Return [x, y] of the center of cell containing provided text 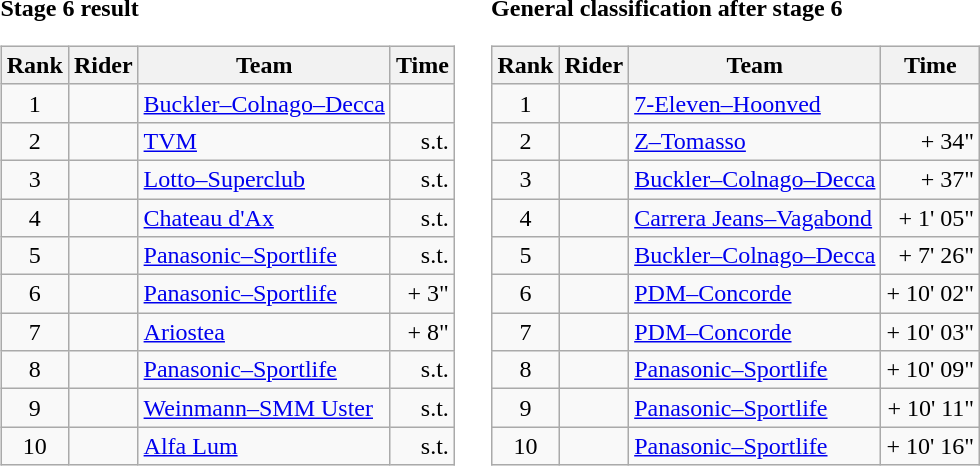
Ariostea [264, 332]
+ 10' 03" [930, 332]
7-Eleven–Hoonved [755, 103]
+ 1' 05" [930, 217]
+ 8" [422, 332]
+ 3" [422, 294]
Lotto–Superclub [264, 179]
+ 37" [930, 179]
Carrera Jeans–Vagabond [755, 217]
Alfa Lum [264, 446]
+ 7' 26" [930, 256]
+ 10' 09" [930, 370]
+ 10' 16" [930, 446]
+ 10' 02" [930, 294]
+ 10' 11" [930, 408]
Chateau d'Ax [264, 217]
+ 34" [930, 141]
Weinmann–SMM Uster [264, 408]
Z–Tomasso [755, 141]
TVM [264, 141]
